Capture the cell that displays the provided text and extract its [x, y] central coordinate. 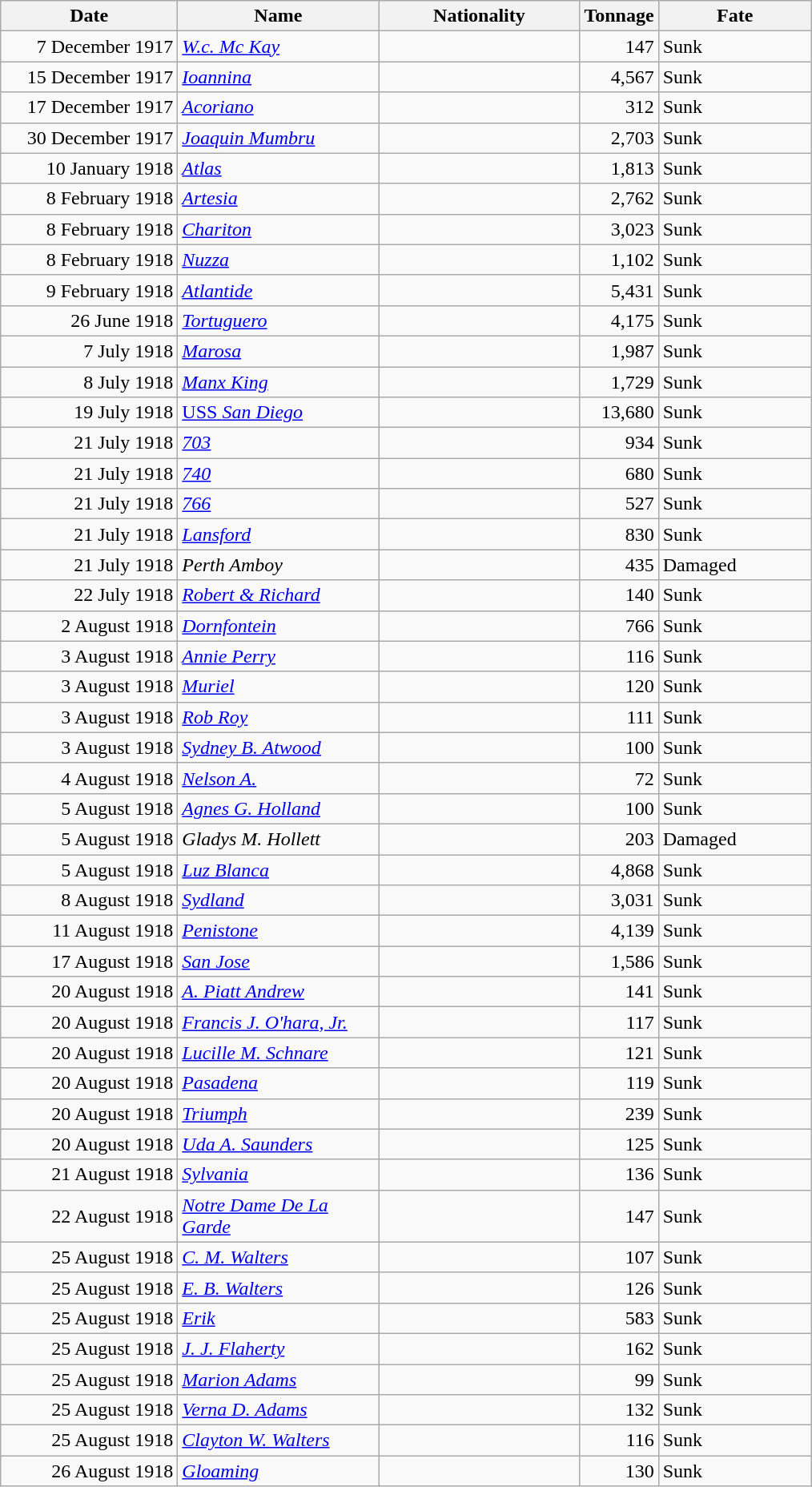
Joaquin Mumbru [279, 138]
Robert & Richard [279, 595]
Pasadena [279, 1083]
17 December 1917 [90, 107]
Ioannina [279, 77]
740 [279, 474]
527 [619, 504]
4,175 [619, 320]
117 [619, 1022]
Atlantide [279, 290]
Erik [279, 1318]
4 August 1918 [90, 778]
2,762 [619, 199]
Muriel [279, 687]
Date [90, 16]
Verna D. Adams [279, 1410]
Nuzza [279, 260]
162 [619, 1348]
312 [619, 107]
Luz Blanca [279, 869]
Annie Perry [279, 656]
107 [619, 1257]
Francis J. O'hara, Jr. [279, 1022]
7 December 1917 [90, 46]
30 December 1917 [90, 138]
132 [619, 1410]
Nationality [479, 16]
1,102 [619, 260]
72 [619, 778]
15 December 1917 [90, 77]
1,813 [619, 168]
13,680 [619, 413]
3,031 [619, 901]
435 [619, 565]
121 [619, 1053]
99 [619, 1379]
1,586 [619, 961]
11 August 1918 [90, 931]
26 August 1918 [90, 1471]
USS San Diego [279, 413]
141 [619, 992]
Chariton [279, 229]
Sylvania [279, 1175]
5,431 [619, 290]
22 July 1918 [90, 595]
120 [619, 687]
Fate [735, 16]
111 [619, 717]
22 August 1918 [90, 1216]
Notre Dame De La Garde [279, 1216]
Manx King [279, 382]
4,868 [619, 869]
7 July 1918 [90, 351]
W.c. Mc Kay [279, 46]
130 [619, 1471]
Uda A. Saunders [279, 1144]
C. M. Walters [279, 1257]
J. J. Flaherty [279, 1348]
Lansford [279, 534]
1,987 [619, 351]
Gloaming [279, 1471]
3,023 [619, 229]
Triumph [279, 1114]
125 [619, 1144]
239 [619, 1114]
Marosa [279, 351]
Dornfontein [279, 626]
Tortuguero [279, 320]
203 [619, 839]
Sydney B. Atwood [279, 748]
1,729 [619, 382]
Tonnage [619, 16]
Artesia [279, 199]
Nelson A. [279, 778]
10 January 1918 [90, 168]
126 [619, 1288]
8 August 1918 [90, 901]
26 June 1918 [90, 320]
583 [619, 1318]
19 July 1918 [90, 413]
Agnes G. Holland [279, 808]
Clayton W. Walters [279, 1441]
4,139 [619, 931]
Name [279, 16]
4,567 [619, 77]
119 [619, 1083]
140 [619, 595]
Acoriano [279, 107]
21 August 1918 [90, 1175]
Atlas [279, 168]
Sydland [279, 901]
136 [619, 1175]
9 February 1918 [90, 290]
Perth Amboy [279, 565]
E. B. Walters [279, 1288]
Penistone [279, 931]
Rob Roy [279, 717]
17 August 1918 [90, 961]
A. Piatt Andrew [279, 992]
Marion Adams [279, 1379]
830 [619, 534]
2 August 1918 [90, 626]
703 [279, 443]
680 [619, 474]
8 July 1918 [90, 382]
Gladys M. Hollett [279, 839]
2,703 [619, 138]
934 [619, 443]
Lucille M. Schnare [279, 1053]
San Jose [279, 961]
